Find where the given text appears and provide that cell's center as (x, y) coordinate. 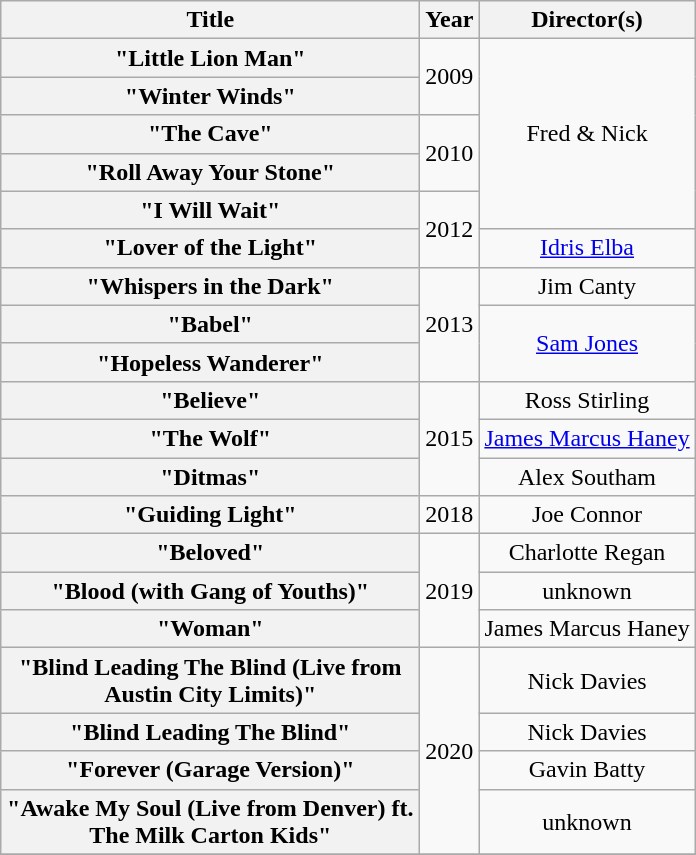
2019 (450, 591)
"Roll Away Your Stone" (210, 172)
"Blind Leading The Blind" (210, 732)
Idris Elba (587, 248)
Joe Connor (587, 515)
"Winter Winds" (210, 96)
Sam Jones (587, 343)
"Hopeless Wanderer" (210, 362)
Title (210, 20)
Alex Southam (587, 477)
2018 (450, 515)
2015 (450, 438)
"Beloved" (210, 553)
"Forever (Garage Version)" (210, 770)
"Blind Leading The Blind (Live from Austin City Limits)" (210, 680)
Charlotte Regan (587, 553)
"Believe" (210, 400)
"Little Lion Man" (210, 58)
2009 (450, 77)
Fred & Nick (587, 134)
"Lover of the Light" (210, 248)
"I Will Wait" (210, 210)
2010 (450, 153)
Director(s) (587, 20)
"The Cave" (210, 134)
2013 (450, 324)
"Guiding Light" (210, 515)
Year (450, 20)
"Awake My Soul (Live from Denver) ft. The Milk Carton Kids" (210, 822)
2012 (450, 229)
"Woman" (210, 629)
2020 (450, 751)
"Babel" (210, 324)
Ross Stirling (587, 400)
"Whispers in the Dark" (210, 286)
Jim Canty (587, 286)
"Blood (with Gang of Youths)" (210, 591)
"Ditmas" (210, 477)
Gavin Batty (587, 770)
"The Wolf" (210, 438)
